Capture the cell that displays the provided text and extract its [x, y] central coordinate. 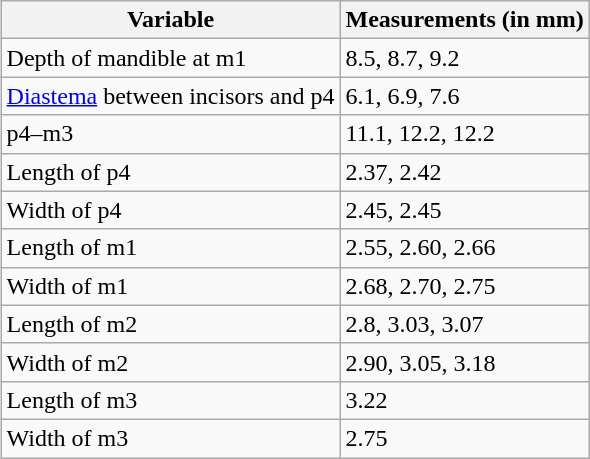
Length of m1 [170, 248]
p4–m3 [170, 134]
2.90, 3.05, 3.18 [464, 362]
2.37, 2.42 [464, 172]
Measurements (in mm) [464, 20]
Width of m2 [170, 362]
2.68, 2.70, 2.75 [464, 286]
2.8, 3.03, 3.07 [464, 324]
Diastema between incisors and p4 [170, 96]
Depth of mandible at m1 [170, 58]
11.1, 12.2, 12.2 [464, 134]
Length of p4 [170, 172]
2.55, 2.60, 2.66 [464, 248]
Length of m3 [170, 400]
2.45, 2.45 [464, 210]
Width of m3 [170, 438]
Width of m1 [170, 286]
Length of m2 [170, 324]
Variable [170, 20]
Width of p4 [170, 210]
8.5, 8.7, 9.2 [464, 58]
2.75 [464, 438]
3.22 [464, 400]
6.1, 6.9, 7.6 [464, 96]
